Pinpoint the cell where the given text exists, returning its (x, y) midpoint coordinate. 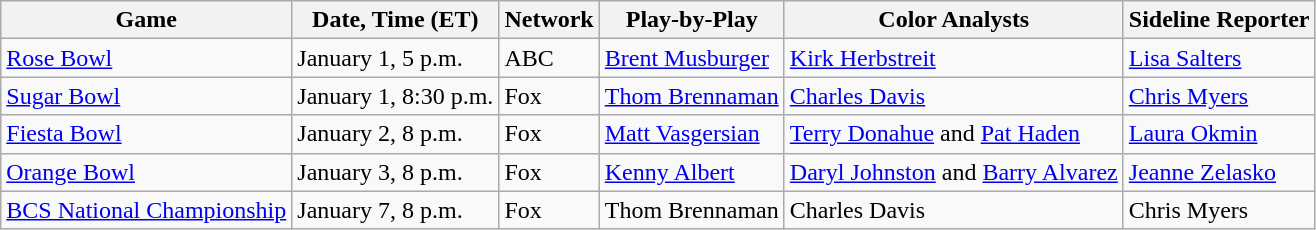
Kirk Herbstreit (954, 58)
January 7, 8 p.m. (396, 210)
Date, Time (ET) (396, 20)
Game (146, 20)
Network (549, 20)
Sugar Bowl (146, 96)
ABC (549, 58)
Orange Bowl (146, 172)
Daryl Johnston and Barry Alvarez (954, 172)
Color Analysts (954, 20)
Laura Okmin (1219, 134)
Sideline Reporter (1219, 20)
Brent Musburger (692, 58)
Jeanne Zelasko (1219, 172)
January 1, 5 p.m. (396, 58)
January 3, 8 p.m. (396, 172)
Fiesta Bowl (146, 134)
Terry Donahue and Pat Haden (954, 134)
Play-by-Play (692, 20)
January 2, 8 p.m. (396, 134)
Matt Vasgersian (692, 134)
BCS National Championship (146, 210)
January 1, 8:30 p.m. (396, 96)
Rose Bowl (146, 58)
Lisa Salters (1219, 58)
Kenny Albert (692, 172)
